Scan for the cell matching the given text and deliver its (x, y) coordinate at center. 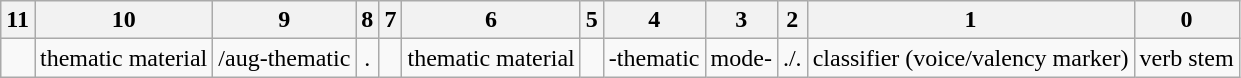
classifier (voice/valency marker) (970, 58)
11 (18, 20)
/aug-thematic (284, 58)
verb stem (1186, 58)
2 (792, 20)
5 (592, 20)
0 (1186, 20)
./. (792, 58)
3 (741, 20)
6 (491, 20)
4 (654, 20)
1 (970, 20)
8 (368, 20)
9 (284, 20)
mode- (741, 58)
-thematic (654, 58)
. (368, 58)
7 (390, 20)
10 (123, 20)
